For the text-containing cell, return its midpoint in [x, y] coordinate format. 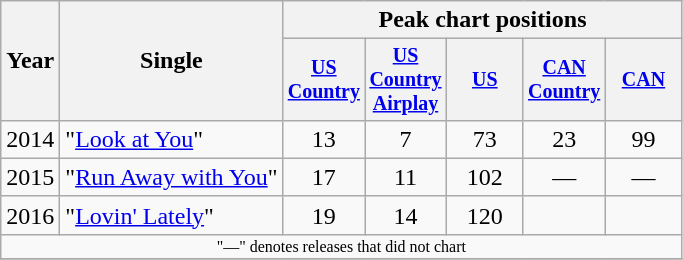
2016 [30, 215]
US Country Airplay [406, 80]
19 [324, 215]
73 [484, 139]
11 [406, 177]
102 [484, 177]
"Look at You" [172, 139]
2014 [30, 139]
120 [484, 215]
CAN Country [564, 80]
2015 [30, 177]
14 [406, 215]
99 [644, 139]
17 [324, 177]
"Lovin' Lately" [172, 215]
23 [564, 139]
CAN [644, 80]
Peak chart positions [482, 20]
13 [324, 139]
7 [406, 139]
"—" denotes releases that did not chart [342, 246]
US Country [324, 80]
Single [172, 61]
Year [30, 61]
"Run Away with You" [172, 177]
US [484, 80]
